Extract the [x, y] coordinate from the center of the cell holding the provided text.  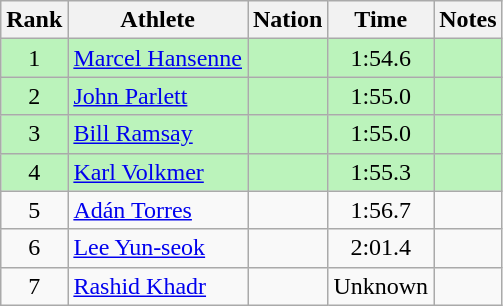
7 [34, 286]
Marcel Hansenne [158, 58]
Time [381, 20]
John Parlett [158, 96]
6 [34, 248]
1:56.7 [381, 210]
Karl Volkmer [158, 172]
Athlete [158, 20]
Lee Yun-seok [158, 248]
1 [34, 58]
Rank [34, 20]
Notes [468, 20]
5 [34, 210]
Adán Torres [158, 210]
2 [34, 96]
2:01.4 [381, 248]
Unknown [381, 286]
Nation [288, 20]
Bill Ramsay [158, 134]
1:54.6 [381, 58]
1:55.3 [381, 172]
4 [34, 172]
Rashid Khadr [158, 286]
3 [34, 134]
